For the text-containing cell, return its midpoint in (x, y) coordinate format. 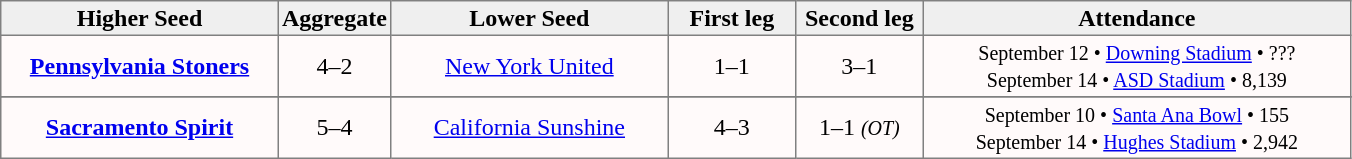
Lower Seed (530, 18)
First leg (732, 18)
New York United (530, 66)
4–2 (334, 66)
1–1 (OT) (860, 128)
Pennsylvania Stoners (140, 66)
Second leg (860, 18)
1–1 (732, 66)
5–4 (334, 128)
Aggregate (334, 18)
Attendance (1137, 18)
California Sunshine (530, 128)
September 12 • Downing Stadium • ???September 14 • ASD Stadium • 8,139 (1137, 66)
3–1 (860, 66)
4–3 (732, 128)
September 10 • Santa Ana Bowl • 155September 14 • Hughes Stadium • 2,942 (1137, 128)
Higher Seed (140, 18)
Sacramento Spirit (140, 128)
